Identify which cell holds the provided text, then report its [x, y] central coordinate. 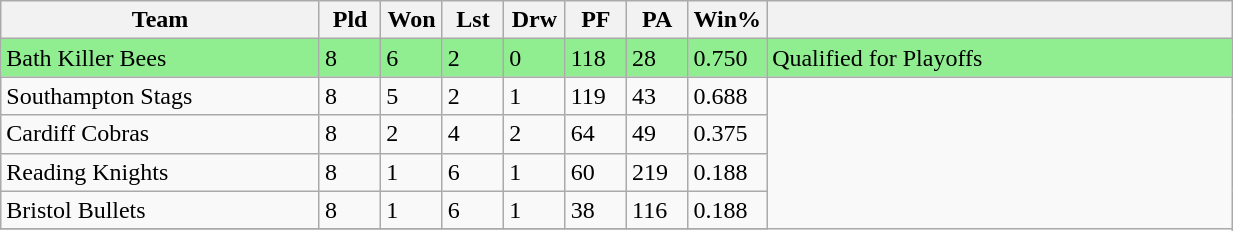
0.375 [728, 134]
4 [472, 134]
60 [596, 172]
0.750 [728, 58]
43 [658, 96]
Win% [728, 20]
49 [658, 134]
Cardiff Cobras [160, 134]
119 [596, 96]
Reading Knights [160, 172]
28 [658, 58]
64 [596, 134]
Won [412, 20]
Team [160, 20]
PA [658, 20]
0.688 [728, 96]
118 [596, 58]
Bath Killer Bees [160, 58]
38 [596, 210]
219 [658, 172]
Drw [534, 20]
Bristol Bullets [160, 210]
Pld [350, 20]
Lst [472, 20]
5 [412, 96]
PF [596, 20]
Southampton Stags [160, 96]
116 [658, 210]
0 [534, 58]
Qualified for Playoffs [1000, 58]
